Extract the (x, y) coordinate from the center of the cell holding the provided text.  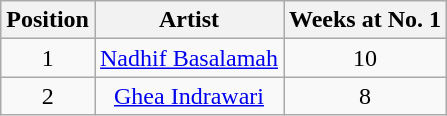
10 (366, 58)
8 (366, 96)
Weeks at No. 1 (366, 20)
1 (48, 58)
Position (48, 20)
Ghea Indrawari (188, 96)
2 (48, 96)
Artist (188, 20)
Nadhif Basalamah (188, 58)
